Detect which cell encompasses the target text, then output its (X, Y) center coordinate. 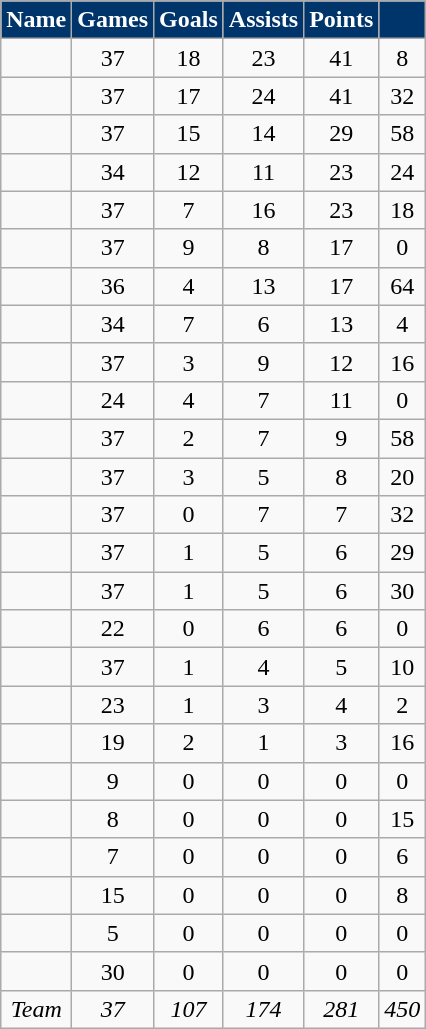
281 (342, 1009)
10 (402, 667)
64 (402, 286)
Points (342, 20)
22 (113, 629)
14 (263, 134)
Team (36, 1009)
Games (113, 20)
Assists (263, 20)
Goals (189, 20)
36 (113, 286)
20 (402, 477)
174 (263, 1009)
450 (402, 1009)
19 (113, 743)
Name (36, 20)
107 (189, 1009)
